Provide the (X, Y) coordinate of the cell's center where the given text is located.  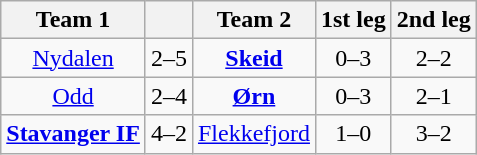
3–2 (434, 134)
2–2 (434, 58)
Flekkefjord (254, 134)
2–4 (168, 96)
Odd (74, 96)
2–1 (434, 96)
2–5 (168, 58)
4–2 (168, 134)
2nd leg (434, 20)
Stavanger IF (74, 134)
1–0 (353, 134)
1st leg (353, 20)
Skeid (254, 58)
Nydalen (74, 58)
Ørn (254, 96)
Team 2 (254, 20)
Team 1 (74, 20)
